Determine the [X, Y] coordinate at the center of the cell enclosing the given text.  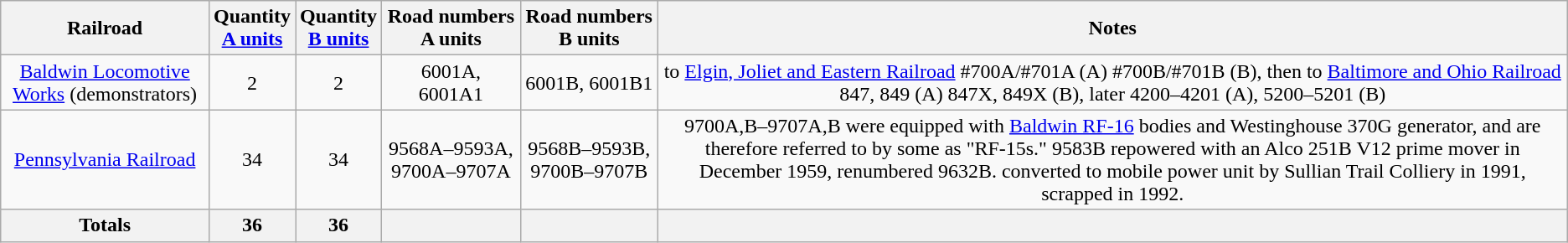
Road numbers A units [451, 28]
Pennsylvania Railroad [106, 159]
6001A, 6001A1 [451, 82]
Baldwin Locomotive Works (demonstrators) [106, 82]
Notes [1112, 28]
9568A–9593A, 9700A–9707A [451, 159]
Totals [106, 225]
Road numbers B units [589, 28]
QuantityA units [251, 28]
QuantityB units [338, 28]
Railroad [106, 28]
6001B, 6001B1 [589, 82]
9568B–9593B, 9700B–9707B [589, 159]
